From the cell containing the given text, extract its center point as (x, y) coordinate. 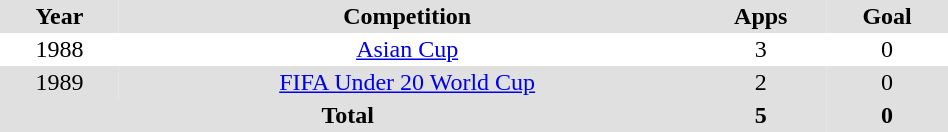
Asian Cup (408, 50)
FIFA Under 20 World Cup (408, 82)
Total (348, 116)
1989 (60, 82)
Year (60, 16)
Competition (408, 16)
2 (760, 82)
Apps (760, 16)
3 (760, 50)
1988 (60, 50)
Goal (887, 16)
5 (760, 116)
